Detect which cell encompasses the target text, then output its [x, y] center coordinate. 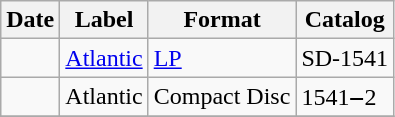
Label [104, 20]
LP [222, 58]
Compact Disc [222, 97]
Catalog [345, 20]
Format [222, 20]
Date [30, 20]
SD-1541 [345, 58]
1541‒2 [345, 97]
